Return the [x, y] coordinate for the center point of the cell that contains the specified text.  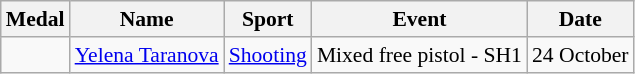
Event [420, 19]
Date [580, 19]
24 October [580, 55]
Mixed free pistol - SH1 [420, 55]
Sport [268, 19]
Medal [36, 19]
Shooting [268, 55]
Yelena Taranova [147, 55]
Name [147, 19]
